Locate the cell with the specified text and output its (x, y) center coordinate. 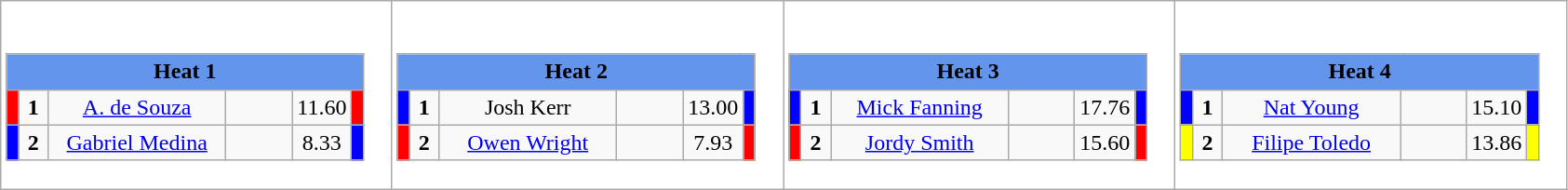
17.76 (1106, 107)
Owen Wright (529, 142)
Heat 1 (184, 72)
Mick Fanning (919, 107)
15.10 (1496, 107)
13.00 (713, 107)
15.60 (1106, 142)
Gabriel Medina (138, 142)
8.33 (322, 142)
Filipe Toledo (1312, 142)
Nat Young (1312, 107)
Heat 4 1 Nat Young 15.10 2 Filipe Toledo 13.86 (1372, 95)
Heat 3 1 Mick Fanning 17.76 2 Jordy Smith 15.60 (979, 95)
Jordy Smith (919, 142)
Heat 2 (576, 72)
Heat 2 1 Josh Kerr 13.00 2 Owen Wright 7.93 (588, 95)
Heat 1 1 A. de Souza 11.60 2 Gabriel Medina 8.33 (196, 95)
13.86 (1496, 142)
Josh Kerr (529, 107)
11.60 (322, 107)
Heat 4 (1360, 72)
7.93 (713, 142)
Heat 3 (968, 72)
A. de Souza (138, 107)
